Capture the cell that displays the provided text and extract its [x, y] central coordinate. 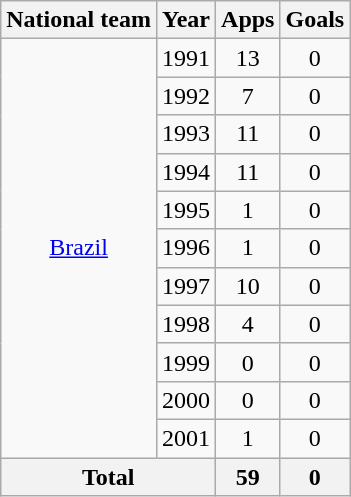
1993 [186, 134]
1997 [186, 286]
1996 [186, 248]
7 [248, 96]
Goals [315, 20]
1992 [186, 96]
1995 [186, 210]
4 [248, 324]
Apps [248, 20]
1994 [186, 172]
1999 [186, 362]
Total [108, 477]
59 [248, 477]
1998 [186, 324]
Year [186, 20]
Brazil [79, 248]
10 [248, 286]
2000 [186, 400]
1991 [186, 58]
13 [248, 58]
2001 [186, 438]
National team [79, 20]
